Identify which cell holds the provided text, then report its (x, y) central coordinate. 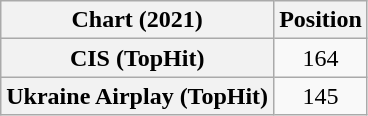
145 (321, 96)
Chart (2021) (138, 20)
CIS (TopHit) (138, 58)
Position (321, 20)
164 (321, 58)
Ukraine Airplay (TopHit) (138, 96)
